Search for the cell housing the specified text and yield its [x, y] center coordinate. 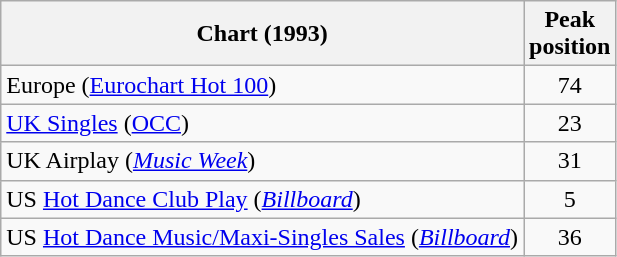
36 [570, 237]
23 [570, 123]
US Hot Dance Music/Maxi-Singles Sales (Billboard) [262, 237]
US Hot Dance Club Play (Billboard) [262, 199]
31 [570, 161]
UK Airplay (Music Week) [262, 161]
Europe (Eurochart Hot 100) [262, 85]
74 [570, 85]
Peakposition [570, 34]
Chart (1993) [262, 34]
5 [570, 199]
UK Singles (OCC) [262, 123]
